For the text-containing cell, return its midpoint in [X, Y] coordinate format. 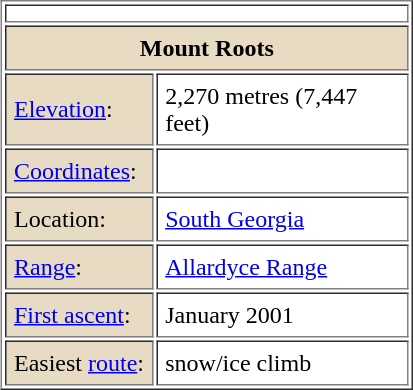
Mount Roots [207, 48]
South Georgia [282, 218]
Allardyce Range [282, 266]
Location: [79, 218]
snow/ice climb [282, 362]
2,270 metres (7,447 feet) [282, 110]
Range: [79, 266]
Easiest route: [79, 362]
First ascent: [79, 314]
Elevation: [79, 110]
Coordinates: [79, 170]
January 2001 [282, 314]
